Extract the (X, Y) coordinate from the center of the cell holding the provided text.  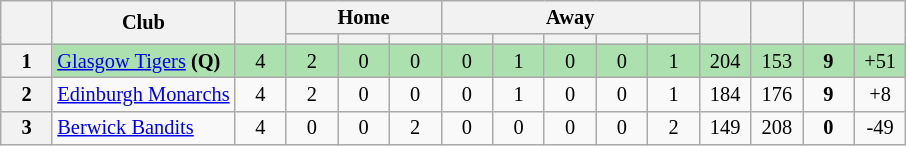
208 (777, 128)
176 (777, 94)
153 (777, 61)
184 (725, 94)
Club (143, 22)
+51 (880, 61)
-49 (880, 128)
Home (364, 17)
Edinburgh Monarchs (143, 94)
3 (27, 128)
Away (570, 17)
Berwick Bandits (143, 128)
+8 (880, 94)
Glasgow Tigers (Q) (143, 61)
204 (725, 61)
149 (725, 128)
